Extract the (x, y) coordinate from the center of the cell holding the provided text.  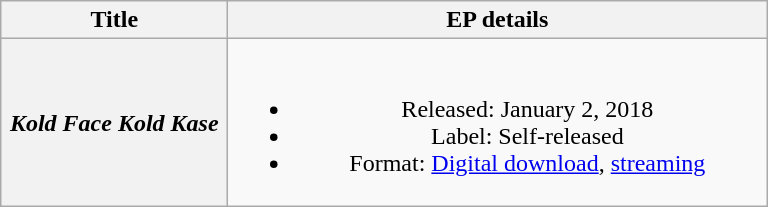
EP details (498, 20)
Title (114, 20)
Kold Face Kold Kase (114, 122)
Released: January 2, 2018Label: Self-releasedFormat: Digital download, streaming (498, 122)
